Find where the given text appears and provide that cell's center as [X, Y] coordinate. 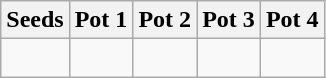
Pot 2 [165, 20]
Pot 3 [229, 20]
Seeds [35, 20]
Pot 1 [101, 20]
Pot 4 [292, 20]
